Extract the (X, Y) coordinate from the center of the cell holding the provided text.  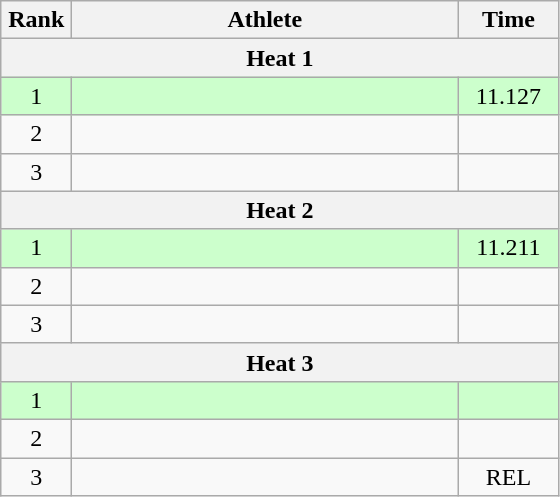
Heat 3 (280, 362)
11.211 (508, 248)
Heat 1 (280, 58)
Athlete (265, 20)
Heat 2 (280, 210)
11.127 (508, 96)
Rank (36, 20)
Time (508, 20)
REL (508, 477)
